Return (X, Y) of the center of cell containing provided text 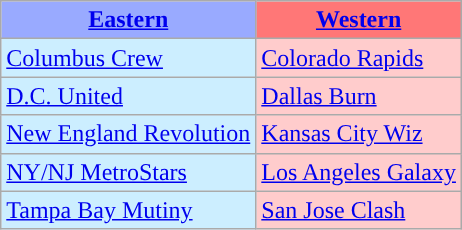
San Jose Clash (359, 210)
D.C. United (128, 96)
Eastern (128, 20)
Kansas City Wiz (359, 134)
Colorado Rapids (359, 58)
Columbus Crew (128, 58)
Los Angeles Galaxy (359, 172)
New England Revolution (128, 134)
Western (359, 20)
NY/NJ MetroStars (128, 172)
Tampa Bay Mutiny (128, 210)
Dallas Burn (359, 96)
